From the cell containing the given text, extract its center point as (X, Y) coordinate. 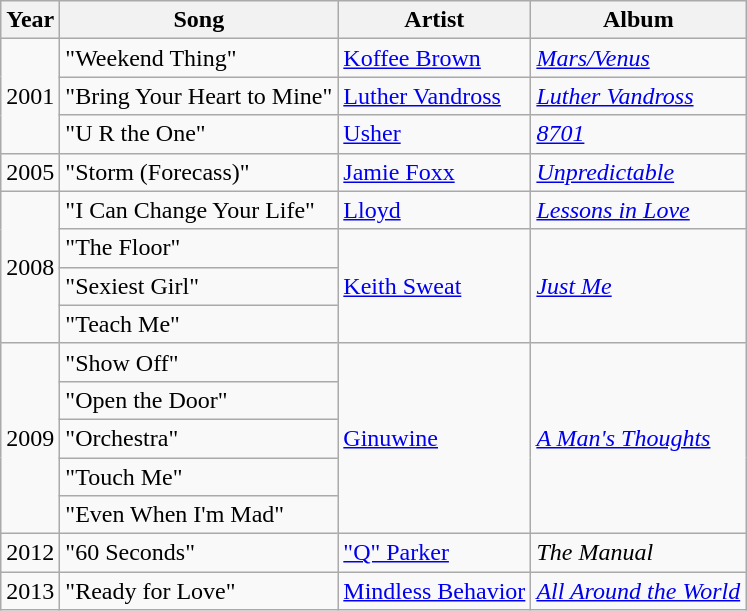
Jamie Foxx (434, 172)
Album (638, 20)
"60 Seconds" (199, 553)
A Man's Thoughts (638, 438)
2009 (30, 438)
All Around the World (638, 591)
"Weekend Thing" (199, 58)
Ginuwine (434, 438)
The Manual (638, 553)
"Sexiest Girl" (199, 286)
"Ready for Love" (199, 591)
"Show Off" (199, 362)
Lessons in Love (638, 210)
Usher (434, 134)
Unpredictable (638, 172)
8701 (638, 134)
Mindless Behavior (434, 591)
Year (30, 20)
Artist (434, 20)
Lloyd (434, 210)
2013 (30, 591)
"Teach Me" (199, 324)
"Bring Your Heart to Mine" (199, 96)
"Storm (Forecass)" (199, 172)
Keith Sweat (434, 286)
2008 (30, 267)
Koffee Brown (434, 58)
"I Can Change Your Life" (199, 210)
Song (199, 20)
"Orchestra" (199, 438)
2012 (30, 553)
"Q" Parker (434, 553)
Just Me (638, 286)
Mars/Venus (638, 58)
2005 (30, 172)
2001 (30, 96)
"U R the One" (199, 134)
"The Floor" (199, 248)
"Even When I'm Mad" (199, 515)
"Open the Door" (199, 400)
"Touch Me" (199, 477)
